Output the (X, Y) coordinate of the center of the cell containing the given text.  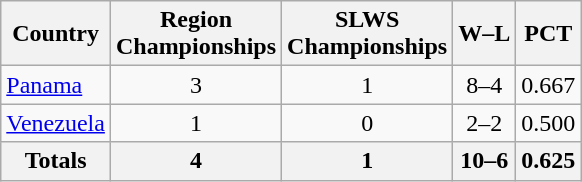
0.500 (548, 123)
Totals (56, 161)
Panama (56, 85)
PCT (548, 34)
4 (196, 161)
SLWSChampionships (368, 34)
8–4 (484, 85)
RegionChampionships (196, 34)
Venezuela (56, 123)
3 (196, 85)
0 (368, 123)
Country (56, 34)
2–2 (484, 123)
0.667 (548, 85)
W–L (484, 34)
0.625 (548, 161)
10–6 (484, 161)
